Provide the (x, y) coordinate of the cell's center where the given text is located.  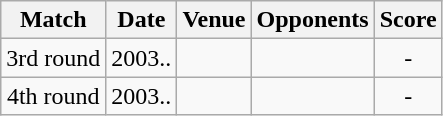
Match (54, 20)
Opponents (312, 20)
Date (142, 20)
4th round (54, 96)
3rd round (54, 58)
Score (408, 20)
Venue (214, 20)
